Locate the cell with the specified text and output its [X, Y] center coordinate. 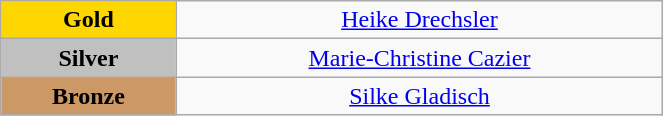
Heike Drechsler [420, 20]
Marie-Christine Cazier [420, 58]
Gold [88, 20]
Silver [88, 58]
Bronze [88, 96]
Silke Gladisch [420, 96]
